For the text-containing cell, return its midpoint in (x, y) coordinate format. 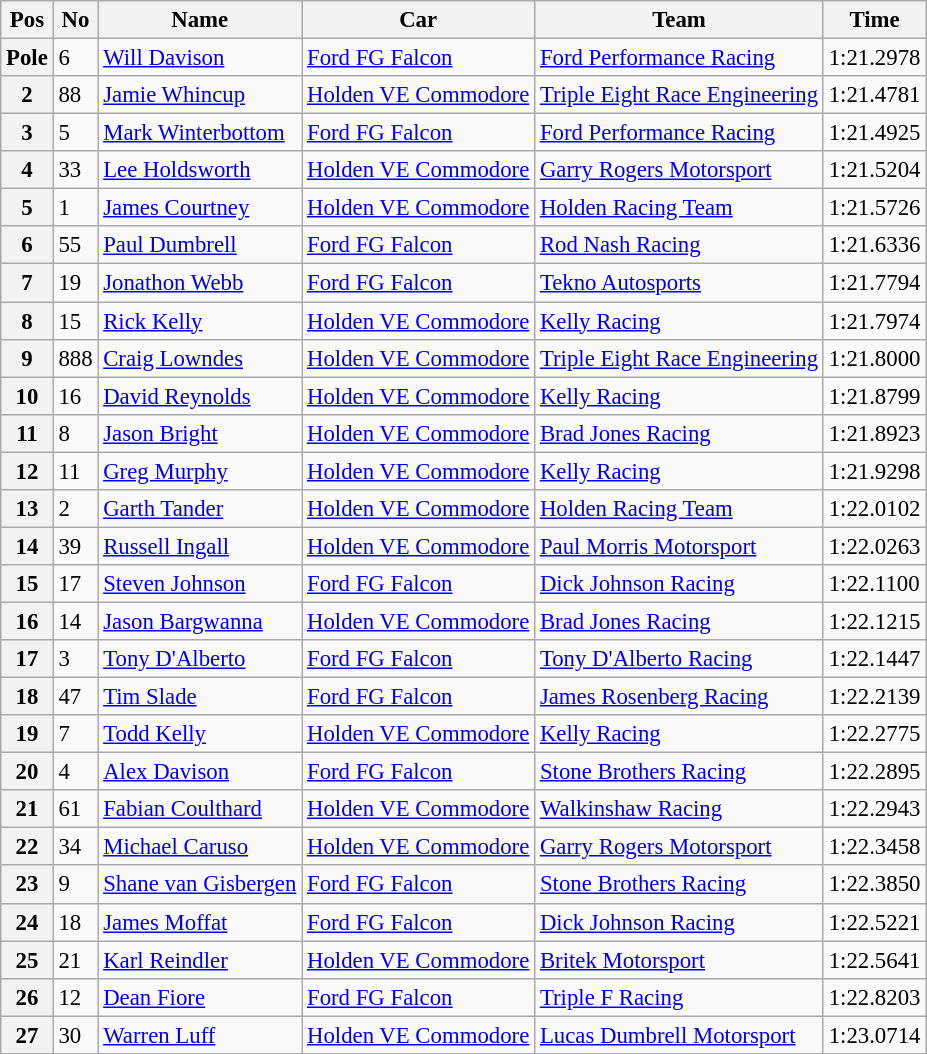
Craig Lowndes (200, 358)
1:22.5641 (874, 960)
Warren Luff (200, 1035)
Michael Caruso (200, 847)
1:21.8000 (874, 358)
1:22.2943 (874, 809)
Jason Bargwanna (200, 621)
23 (27, 885)
1:22.0102 (874, 509)
Team (680, 20)
Name (200, 20)
Pos (27, 20)
Garth Tander (200, 509)
Steven Johnson (200, 584)
Mark Winterbottom (200, 133)
22 (27, 847)
1:22.2895 (874, 772)
1:23.0714 (874, 1035)
Paul Morris Motorsport (680, 546)
1:21.5204 (874, 170)
1:22.5221 (874, 922)
33 (76, 170)
1:21.4781 (874, 95)
1 (76, 208)
10 (27, 396)
Lucas Dumbrell Motorsport (680, 1035)
Car (418, 20)
1:22.3850 (874, 885)
Britek Motorsport (680, 960)
Karl Reindler (200, 960)
Tony D'Alberto Racing (680, 659)
1:22.1215 (874, 621)
Jonathon Webb (200, 283)
27 (27, 1035)
1:21.7794 (874, 283)
26 (27, 997)
Fabian Coulthard (200, 809)
88 (76, 95)
Will Davison (200, 58)
1:22.1447 (874, 659)
1:22.3458 (874, 847)
Tekno Autosports (680, 283)
Dean Fiore (200, 997)
13 (27, 509)
Paul Dumbrell (200, 245)
Greg Murphy (200, 471)
1:21.8923 (874, 433)
Alex Davison (200, 772)
Rick Kelly (200, 321)
Time (874, 20)
Pole (27, 58)
1:21.8799 (874, 396)
1:22.1100 (874, 584)
James Moffat (200, 922)
24 (27, 922)
20 (27, 772)
Rod Nash Racing (680, 245)
888 (76, 358)
1:22.2775 (874, 734)
Tim Slade (200, 697)
Jamie Whincup (200, 95)
61 (76, 809)
1:21.2978 (874, 58)
David Reynolds (200, 396)
1:21.5726 (874, 208)
1:22.0263 (874, 546)
34 (76, 847)
25 (27, 960)
1:21.9298 (874, 471)
Jason Bright (200, 433)
1:21.6336 (874, 245)
1:21.7974 (874, 321)
30 (76, 1035)
James Rosenberg Racing (680, 697)
James Courtney (200, 208)
1:21.4925 (874, 133)
Triple F Racing (680, 997)
Shane van Gisbergen (200, 885)
Russell Ingall (200, 546)
No (76, 20)
47 (76, 697)
55 (76, 245)
1:22.2139 (874, 697)
1:22.8203 (874, 997)
Todd Kelly (200, 734)
Lee Holdsworth (200, 170)
Walkinshaw Racing (680, 809)
39 (76, 546)
Tony D'Alberto (200, 659)
